For the text-containing cell, return its midpoint in [X, Y] coordinate format. 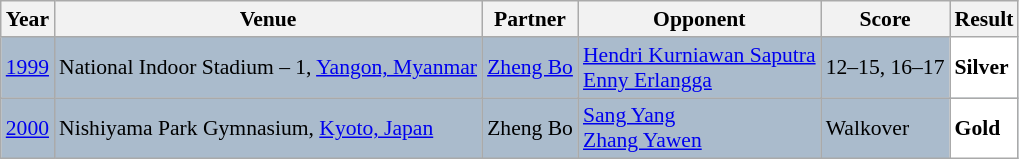
Opponent [700, 19]
Hendri Kurniawan Saputra Enny Erlangga [700, 68]
1999 [28, 68]
Venue [268, 19]
2000 [28, 128]
Silver [984, 68]
Result [984, 19]
Walkover [886, 128]
Nishiyama Park Gymnasium, Kyoto, Japan [268, 128]
National Indoor Stadium – 1, Yangon, Myanmar [268, 68]
Score [886, 19]
Partner [530, 19]
Sang Yang Zhang Yawen [700, 128]
12–15, 16–17 [886, 68]
Year [28, 19]
Gold [984, 128]
